Extract the [x, y] coordinate from the center of the cell holding the provided text.  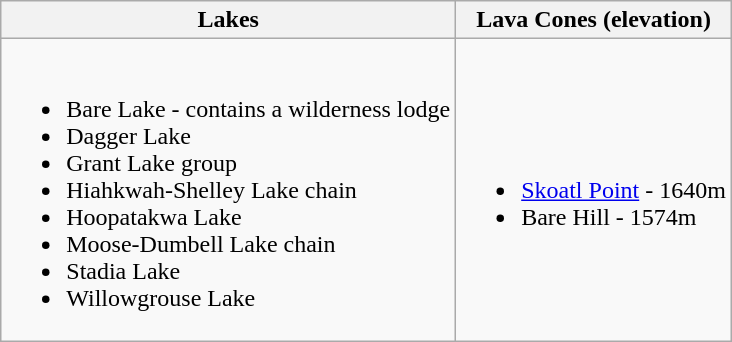
Skoatl Point - 1640mBare Hill - 1574m [594, 190]
Lava Cones (elevation) [594, 20]
Lakes [228, 20]
